Detect which cell encompasses the target text, then output its [X, Y] center coordinate. 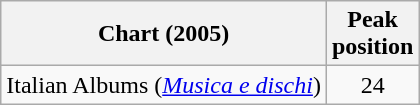
Peakposition [372, 34]
Chart (2005) [164, 34]
24 [372, 85]
Italian Albums (Musica e dischi) [164, 85]
